Search for the cell housing the specified text and yield its [X, Y] center coordinate. 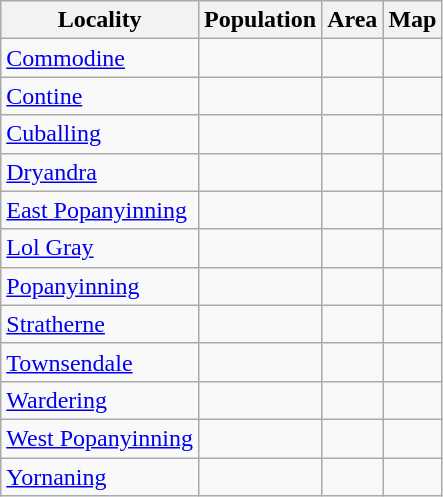
Popanyinning [100, 286]
Yornaning [100, 477]
Population [260, 20]
Cuballing [100, 134]
Locality [100, 20]
Wardering [100, 400]
Area [352, 20]
Map [412, 20]
West Popanyinning [100, 438]
East Popanyinning [100, 210]
Stratherne [100, 324]
Lol Gray [100, 248]
Commodine [100, 58]
Townsendale [100, 362]
Contine [100, 96]
Dryandra [100, 172]
